Pinpoint the cell where the given text exists, returning its (x, y) midpoint coordinate. 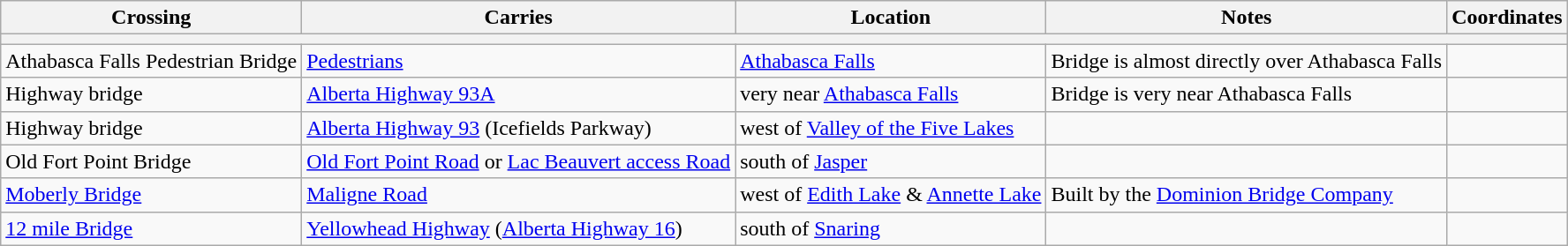
Old Fort Point Bridge (152, 161)
Maligne Road (519, 195)
Moberly Bridge (152, 195)
Built by the Dominion Bridge Company (1247, 195)
very near Athabasca Falls (891, 94)
Notes (1247, 18)
Location (891, 18)
Alberta Highway 93A (519, 94)
12 mile Bridge (152, 228)
south of Snaring (891, 228)
Bridge is almost directly over Athabasca Falls (1247, 61)
Bridge is very near Athabasca Falls (1247, 94)
west of Valley of the Five Lakes (891, 128)
Athabasca Falls (891, 61)
Carries (519, 18)
Yellowhead Highway (Alberta Highway 16) (519, 228)
west of Edith Lake & Annette Lake (891, 195)
Old Fort Point Road or Lac Beauvert access Road (519, 161)
south of Jasper (891, 161)
Coordinates (1507, 18)
Crossing (152, 18)
Athabasca Falls Pedestrian Bridge (152, 61)
Alberta Highway 93 (Icefields Parkway) (519, 128)
Pedestrians (519, 61)
